Return (x, y) of the center of cell containing provided text 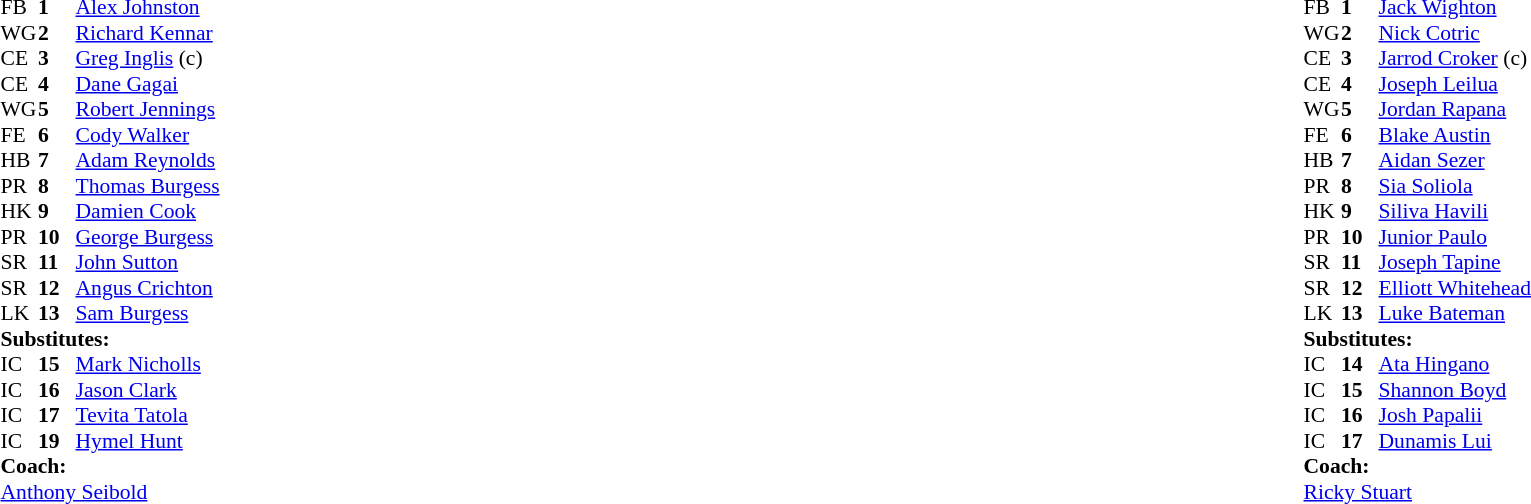
Damien Cook (148, 211)
Josh Papalii (1455, 415)
Nick Cotric (1455, 33)
George Burgess (148, 237)
Angus Crichton (148, 288)
Dunamis Lui (1455, 441)
Jordan Rapana (1455, 109)
Robert Jennings (148, 109)
Jason Clark (148, 390)
Joseph Tapine (1455, 263)
Luke Bateman (1455, 313)
Richard Kennar (148, 33)
19 (57, 441)
Thomas Burgess (148, 186)
Siliva Havili (1455, 211)
Dane Gagai (148, 84)
Aidan Sezer (1455, 161)
Adam Reynolds (148, 161)
John Sutton (148, 263)
Hymel Hunt (148, 441)
Sia Soliola (1455, 186)
14 (1360, 365)
Shannon Boyd (1455, 390)
Sam Burgess (148, 313)
Joseph Leilua (1455, 84)
Jarrod Croker (c) (1455, 59)
Tevita Tatola (148, 415)
Greg Inglis (c) (148, 59)
Mark Nicholls (148, 365)
Junior Paulo (1455, 237)
Cody Walker (148, 135)
Elliott Whitehead (1455, 288)
Ata Hingano (1455, 365)
Blake Austin (1455, 135)
